Scan for the cell matching the given text and deliver its [X, Y] coordinate at center. 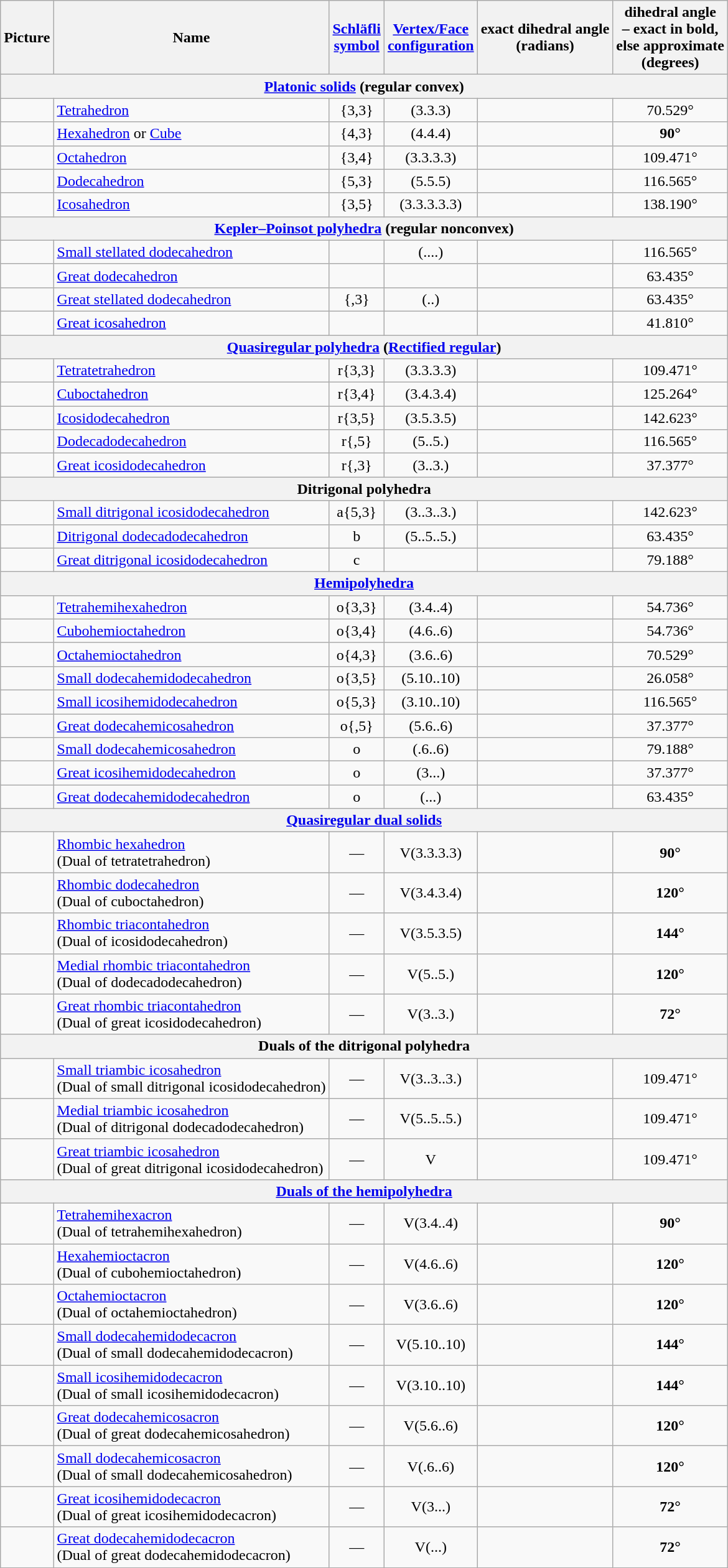
(5.5.5) [431, 181]
(4.6..6) [431, 631]
Great dodecahemidodecacron(Dual of great dodecahemidodecacron) [192, 1547]
V(3.4.3.4) [431, 893]
Octahemioctacron(Dual of octahemioctahedron) [192, 1305]
(5..5..5.) [431, 536]
Dodecadodecahedron [192, 442]
Rhombic hexahedron(Dual of tetratetrahedron) [192, 852]
Duals of the ditrigonal polyhedra [365, 1046]
Small icosihemidodecacron(Dual of small icosihemidodecacron) [192, 1386]
Small dodecahemidodecacron(Dual of small dodecahemidodecacron) [192, 1345]
Great rhombic triacontahedron(Dual of great icosidodecahedron) [192, 1014]
Cuboctahedron [192, 394]
Icosidodecahedron [192, 418]
(3.4.3.4) [431, 394]
125.264° [671, 394]
V(3.5.3.5) [431, 933]
Small ditrigonal icosidodecahedron [192, 513]
Hexahemioctacron(Dual of cubohemioctahedron) [192, 1264]
Great dodecahemidodecahedron [192, 797]
V [431, 1159]
Great dodecahemicosacron(Dual of great dodecahemicosahedron) [192, 1426]
41.810° [671, 323]
o{3,5} [357, 678]
{,3} [357, 299]
Great ditrigonal icosidodecahedron [192, 560]
Small stellated dodecahedron [192, 252]
Quasiregular dual solids [365, 820]
V(3..3.) [431, 1014]
(3..3..3.) [431, 513]
V(5.6..6) [431, 1426]
Rhombic dodecahedron(Dual of cuboctahedron) [192, 893]
(5.6..6) [431, 726]
V(3...) [431, 1506]
dihedral angle– exact in bold,else approximate(degrees) [671, 37]
V(5..5.) [431, 974]
Small triambic icosahedron(Dual of small ditrigonal icosidodecahedron) [192, 1079]
Small icosihemidodecahedron [192, 702]
Platonic solids (regular convex) [365, 86]
V(4.6..6) [431, 1264]
Hexahedron or Cube [192, 134]
Octahedron [192, 157]
Ditrigonal dodecadodecahedron [192, 536]
r{,5} [357, 442]
Tetrahemihexacron(Dual of tetrahemihexahedron) [192, 1223]
o{4,3} [357, 654]
V(3..3..3.) [431, 1079]
(3.5.3.5) [431, 418]
V(...) [431, 1547]
(..) [431, 299]
r{3,5} [357, 418]
Great icosidodecahedron [192, 465]
o{3,4} [357, 631]
(4.4.4) [431, 134]
Duals of the hemipolyhedra [365, 1191]
Icosahedron [192, 205]
(3..3.) [431, 465]
r{3,4} [357, 394]
c [357, 560]
Picture [27, 37]
Schläflisymbol [357, 37]
r{3,3} [357, 371]
exact dihedral angle(radians) [545, 37]
Name [192, 37]
V(5.10..10) [431, 1345]
o{,5} [357, 726]
Tetrahedron [192, 110]
{3,4} [357, 157]
Medial triambic icosahedron(Dual of ditrigonal dodecadodecahedron) [192, 1118]
(3.3.3) [431, 110]
Great icosahedron [192, 323]
Small dodecahemicosacron(Dual of small dodecahemicosahedron) [192, 1467]
Small dodecahemicosahedron [192, 749]
V(3.6..6) [431, 1305]
{3,5} [357, 205]
Rhombic triacontahedron(Dual of icosidodecahedron) [192, 933]
Great dodecahedron [192, 276]
Octahemioctahedron [192, 654]
(3.3.3.3.3) [431, 205]
Medial rhombic triacontahedron(Dual of dodecadodecahedron) [192, 974]
Kepler–Poinsot polyhedra (regular nonconvex) [365, 228]
(.6..6) [431, 749]
V(3.4..4) [431, 1223]
Tetratetrahedron [192, 371]
V(.6..6) [431, 1467]
Small dodecahemidodecahedron [192, 678]
Great icosihemidodecahedron [192, 773]
(5.10..10) [431, 678]
(3.6..6) [431, 654]
138.190° [671, 205]
26.058° [671, 678]
Cubohemioctahedron [192, 631]
Hemipolyhedra [365, 583]
r{,3} [357, 465]
(....) [431, 252]
Ditrigonal polyhedra [365, 489]
(3...) [431, 773]
Vertex/Faceconfiguration [431, 37]
Great stellated dodecahedron [192, 299]
Great dodecahemicosahedron [192, 726]
{4,3} [357, 134]
V(3.3.3.3) [431, 852]
a{5,3} [357, 513]
{5,3} [357, 181]
Dodecahedron [192, 181]
{3,3} [357, 110]
o{3,3} [357, 607]
Tetrahemihexahedron [192, 607]
(3.10..10) [431, 702]
V(5..5..5.) [431, 1118]
o{5,3} [357, 702]
Great triambic icosahedron(Dual of great ditrigonal icosidodecahedron) [192, 1159]
(3.4..4) [431, 607]
(5..5.) [431, 442]
b [357, 536]
V(3.10..10) [431, 1386]
Quasiregular polyhedra (Rectified regular) [365, 346]
(...) [431, 797]
Great icosihemidodecacron(Dual of great icosihemidodecacron) [192, 1506]
